Identify which cell holds the provided text, then report its [x, y] central coordinate. 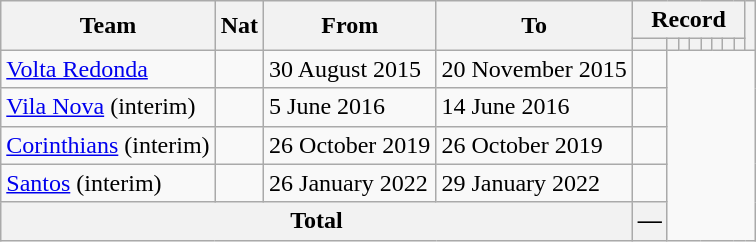
Nat [239, 26]
Volta Redonda [108, 69]
Vila Nova (interim) [108, 107]
Team [108, 26]
30 August 2015 [350, 69]
Corinthians (interim) [108, 145]
Santos (interim) [108, 183]
— [650, 221]
Record [688, 20]
26 January 2022 [350, 183]
5 June 2016 [350, 107]
14 June 2016 [534, 107]
To [534, 26]
29 January 2022 [534, 183]
20 November 2015 [534, 69]
Total [317, 221]
From [350, 26]
